Extract the [x, y] coordinate from the center of the cell holding the provided text.  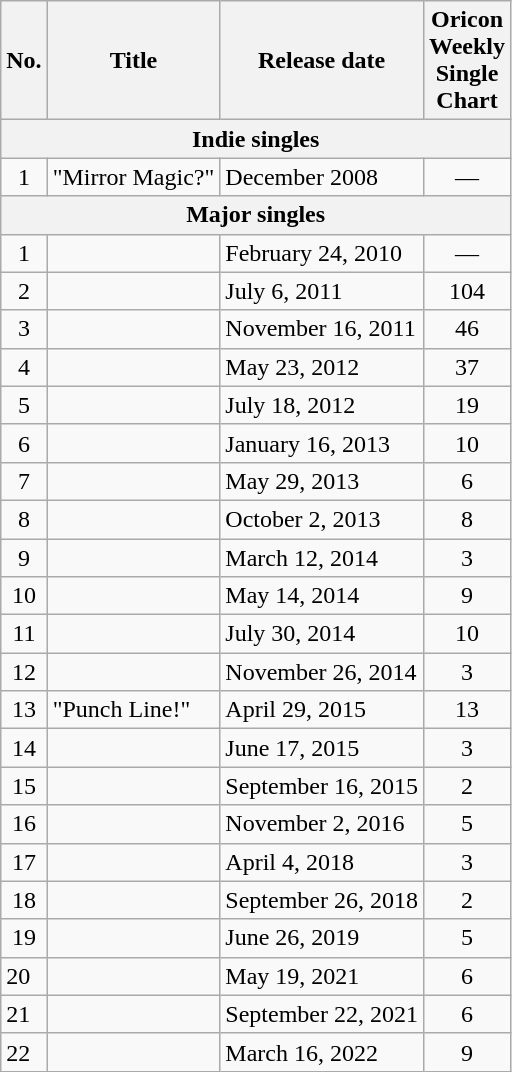
104 [466, 291]
July 30, 2014 [322, 634]
11 [24, 634]
September 16, 2015 [322, 786]
OriconWeekly SingleChart [466, 60]
March 12, 2014 [322, 557]
May 14, 2014 [322, 596]
37 [466, 367]
June 17, 2015 [322, 748]
4 [24, 367]
May 29, 2013 [322, 481]
18 [24, 900]
January 16, 2013 [322, 443]
17 [24, 862]
15 [24, 786]
October 2, 2013 [322, 519]
Release date [322, 60]
May 23, 2012 [322, 367]
November 26, 2014 [322, 672]
November 2, 2016 [322, 824]
July 18, 2012 [322, 405]
"Mirror Magic?" [134, 177]
April 29, 2015 [322, 710]
46 [466, 329]
May 19, 2021 [322, 976]
July 6, 2011 [322, 291]
12 [24, 672]
April 4, 2018 [322, 862]
20 [24, 976]
February 24, 2010 [322, 253]
Indie singles [256, 139]
March 16, 2022 [322, 1052]
December 2008 [322, 177]
Title [134, 60]
Major singles [256, 215]
September 26, 2018 [322, 900]
14 [24, 748]
June 26, 2019 [322, 938]
21 [24, 1014]
16 [24, 824]
"Punch Line!" [134, 710]
22 [24, 1052]
7 [24, 481]
No. [24, 60]
September 22, 2021 [322, 1014]
November 16, 2011 [322, 329]
